Scan for the cell matching the given text and deliver its (X, Y) coordinate at center. 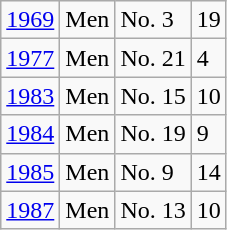
14 (208, 172)
1977 (30, 58)
No. 15 (153, 96)
No. 3 (153, 20)
9 (208, 134)
1969 (30, 20)
No. 21 (153, 58)
1985 (30, 172)
1987 (30, 210)
No. 9 (153, 172)
1984 (30, 134)
4 (208, 58)
19 (208, 20)
No. 13 (153, 210)
No. 19 (153, 134)
1983 (30, 96)
